From the cell containing the given text, extract its center point as (X, Y) coordinate. 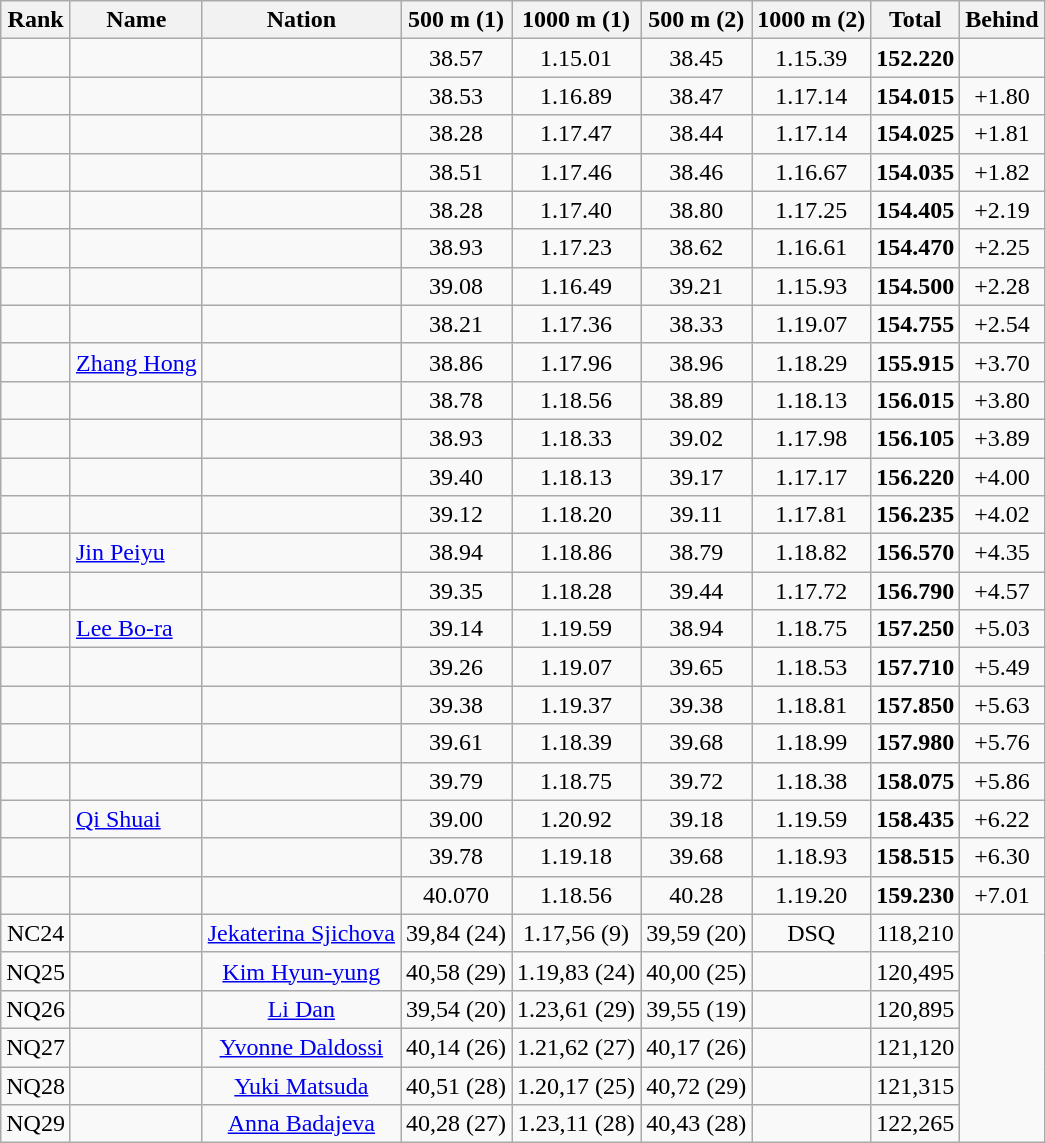
39,84 (24) (456, 933)
40,51 (28) (456, 1085)
1.18.81 (812, 705)
+3.80 (1002, 400)
1.20,17 (25) (576, 1085)
1.17.25 (812, 210)
39.02 (696, 438)
1.15.39 (812, 58)
39.78 (456, 857)
1.21,62 (27) (576, 1047)
40.28 (696, 895)
Zhang Hong (136, 362)
158.075 (916, 781)
1.18.20 (576, 515)
122,265 (916, 1124)
39.72 (696, 781)
1.19.37 (576, 705)
38.53 (456, 96)
38.79 (696, 553)
1.19,83 (24) (576, 971)
1.15.93 (812, 286)
38.78 (456, 400)
39.35 (456, 591)
38.80 (696, 210)
+5.63 (1002, 705)
1.17.36 (576, 324)
1.18.53 (812, 667)
1000 m (2) (812, 20)
39.21 (696, 286)
158.435 (916, 819)
1.17.72 (812, 591)
Yvonne Daldossi (301, 1047)
154.500 (916, 286)
+4.02 (1002, 515)
154.755 (916, 324)
500 m (2) (696, 20)
Kim Hyun-yung (301, 971)
39.40 (456, 477)
1.23,61 (29) (576, 1009)
39,54 (20) (456, 1009)
39.08 (456, 286)
NC24 (36, 933)
39,55 (19) (696, 1009)
40,17 (26) (696, 1047)
39.79 (456, 781)
1.18.29 (812, 362)
1.19.18 (576, 857)
Qi Shuai (136, 819)
+3.70 (1002, 362)
1000 m (1) (576, 20)
Yuki Matsuda (301, 1085)
38.21 (456, 324)
+6.30 (1002, 857)
+5.76 (1002, 743)
1.16.61 (812, 248)
Jekaterina Sjichova (301, 933)
158.515 (916, 857)
38.62 (696, 248)
121,315 (916, 1085)
Behind (1002, 20)
1.17.47 (576, 134)
1.18.38 (812, 781)
156.220 (916, 477)
+5.49 (1002, 667)
121,120 (916, 1047)
154.035 (916, 172)
NQ26 (36, 1009)
1.17.40 (576, 210)
157.850 (916, 705)
+3.89 (1002, 438)
+5.86 (1002, 781)
40,72 (29) (696, 1085)
157.710 (916, 667)
40,00 (25) (696, 971)
NQ28 (36, 1085)
500 m (1) (456, 20)
38.33 (696, 324)
Rank (36, 20)
39.14 (456, 629)
39.26 (456, 667)
1.18.99 (812, 743)
1.19.20 (812, 895)
+1.81 (1002, 134)
+1.80 (1002, 96)
154.025 (916, 134)
Anna Badajeva (301, 1124)
1.17.98 (812, 438)
1.17,56 (9) (576, 933)
1.16.49 (576, 286)
1.17.17 (812, 477)
1.18.39 (576, 743)
1.17.46 (576, 172)
1.17.23 (576, 248)
156.015 (916, 400)
38.44 (696, 134)
118,210 (916, 933)
1.15.01 (576, 58)
38.96 (696, 362)
159.230 (916, 895)
1.18.82 (812, 553)
Jin Peiyu (136, 553)
NQ25 (36, 971)
+4.00 (1002, 477)
Li Dan (301, 1009)
38.89 (696, 400)
154.470 (916, 248)
157.250 (916, 629)
39,59 (20) (696, 933)
39.11 (696, 515)
152.220 (916, 58)
38.46 (696, 172)
156.570 (916, 553)
39.12 (456, 515)
156.235 (916, 515)
+4.57 (1002, 591)
1.16.67 (812, 172)
39.00 (456, 819)
1.17.96 (576, 362)
1.18.33 (576, 438)
NQ29 (36, 1124)
40.070 (456, 895)
38.47 (696, 96)
DSQ (812, 933)
1.17.81 (812, 515)
+2.28 (1002, 286)
156.105 (916, 438)
+7.01 (1002, 895)
156.790 (916, 591)
38.57 (456, 58)
120,495 (916, 971)
+1.82 (1002, 172)
+4.35 (1002, 553)
1.20.92 (576, 819)
Total (916, 20)
+2.25 (1002, 248)
38.86 (456, 362)
39.65 (696, 667)
154.405 (916, 210)
Name (136, 20)
39.44 (696, 591)
+6.22 (1002, 819)
157.980 (916, 743)
+5.03 (1002, 629)
Nation (301, 20)
39.61 (456, 743)
39.18 (696, 819)
1.18.93 (812, 857)
Lee Bo-ra (136, 629)
120,895 (916, 1009)
40,28 (27) (456, 1124)
38.45 (696, 58)
39.17 (696, 477)
40,43 (28) (696, 1124)
+2.54 (1002, 324)
155.915 (916, 362)
1.16.89 (576, 96)
1.23,11 (28) (576, 1124)
+2.19 (1002, 210)
154.015 (916, 96)
38.51 (456, 172)
NQ27 (36, 1047)
40,58 (29) (456, 971)
1.18.28 (576, 591)
40,14 (26) (456, 1047)
1.18.86 (576, 553)
